Locate the cell with the specified text and output its (X, Y) center coordinate. 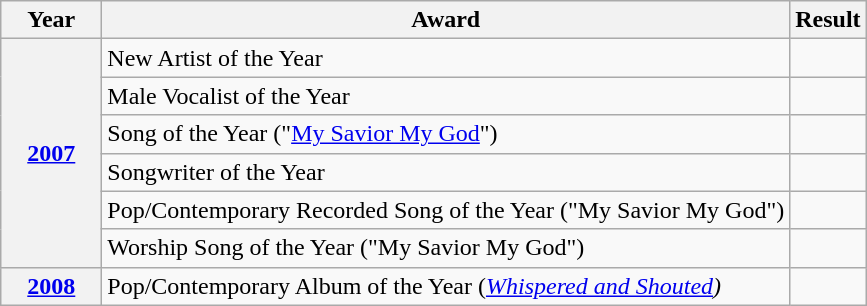
Award (446, 20)
Songwriter of the Year (446, 172)
Year (52, 20)
Pop/Contemporary Recorded Song of the Year ("My Savior My God") (446, 210)
Worship Song of the Year ("My Savior My God") (446, 248)
Male Vocalist of the Year (446, 96)
New Artist of the Year (446, 58)
2008 (52, 286)
Pop/Contemporary Album of the Year (Whispered and Shouted) (446, 286)
Result (828, 20)
Song of the Year ("My Savior My God") (446, 134)
2007 (52, 153)
